Output the [X, Y] coordinate of the center of the cell containing the given text.  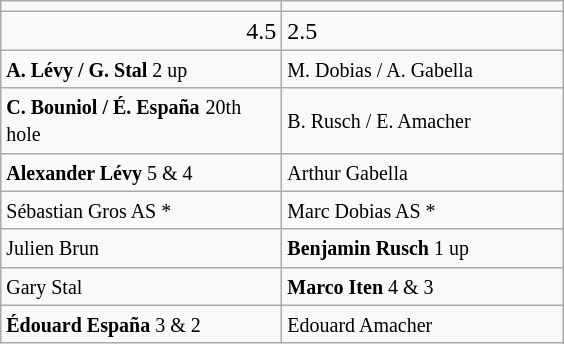
Marco Iten 4 & 3 [422, 286]
Benjamin Rusch 1 up [422, 248]
Arthur Gabella [422, 172]
B. Rusch / E. Amacher [422, 120]
Julien Brun [142, 248]
2.5 [422, 31]
Alexander Lévy 5 & 4 [142, 172]
C. Bouniol / É. España 20th hole [142, 120]
Edouard Amacher [422, 324]
Gary Stal [142, 286]
4.5 [142, 31]
A. Lévy / G. Stal 2 up [142, 69]
Sébastian Gros AS * [142, 210]
Marc Dobias AS * [422, 210]
M. Dobias / A. Gabella [422, 69]
Édouard España 3 & 2 [142, 324]
